Determine the [X, Y] coordinate at the center of the cell enclosing the given text.  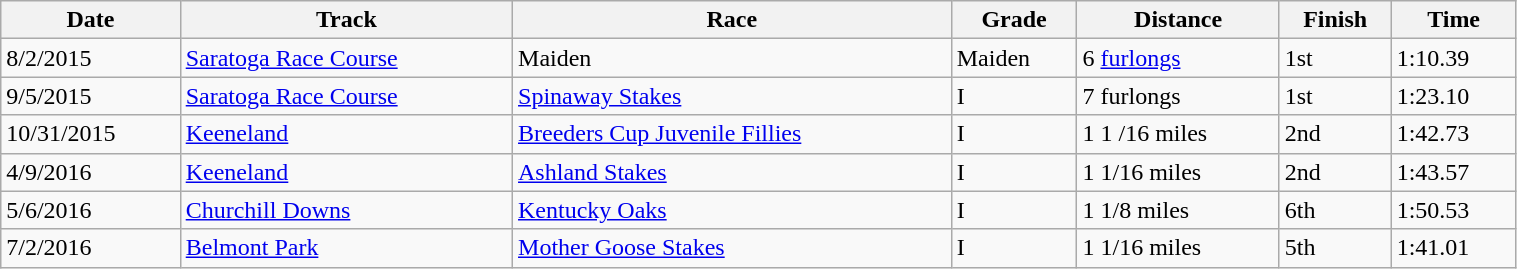
Date [90, 20]
Kentucky Oaks [732, 210]
Time [1454, 20]
1:10.39 [1454, 58]
6th [1335, 210]
5/6/2016 [90, 210]
Churchill Downs [346, 210]
Ashland Stakes [732, 172]
Finish [1335, 20]
Grade [1014, 20]
Breeders Cup Juvenile Fillies [732, 134]
7 furlongs [1178, 96]
Spinaway Stakes [732, 96]
Mother Goose Stakes [732, 248]
Distance [1178, 20]
8/2/2015 [90, 58]
1:50.53 [1454, 210]
6 furlongs [1178, 58]
1:41.01 [1454, 248]
10/31/2015 [90, 134]
Race [732, 20]
9/5/2015 [90, 96]
7/2/2016 [90, 248]
4/9/2016 [90, 172]
Belmont Park [346, 248]
1:43.57 [1454, 172]
1 1/8 miles [1178, 210]
1:42.73 [1454, 134]
1 1 /16 miles [1178, 134]
1:23.10 [1454, 96]
5th [1335, 248]
Track [346, 20]
